For the text-containing cell, return its midpoint in (X, Y) coordinate format. 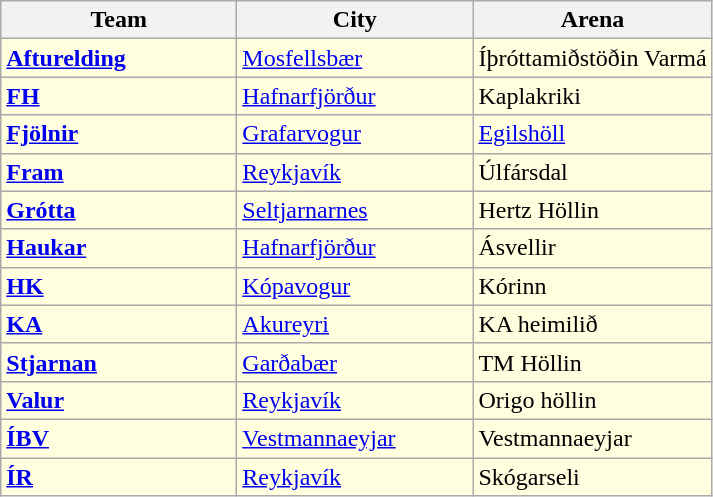
FH (119, 96)
Stjarnan (119, 362)
Hertz Höllin (592, 210)
Kórinn (592, 286)
Valur (119, 400)
Seltjarnarnes (355, 210)
Mosfellsbær (355, 58)
KA (119, 324)
Garðabær (355, 362)
Fram (119, 172)
Haukar (119, 248)
HK (119, 286)
TM Höllin (592, 362)
Origo höllin (592, 400)
Fjölnir (119, 134)
Afturelding (119, 58)
Grótta (119, 210)
Ásvellir (592, 248)
Egilshöll (592, 134)
ÍBV (119, 438)
Íþróttamiðstöðin Varmá (592, 58)
Akureyri (355, 324)
Kópavogur (355, 286)
KA heimilið (592, 324)
Grafarvogur (355, 134)
Kaplakriki (592, 96)
Úlfársdal (592, 172)
Team (119, 20)
Skógarseli (592, 477)
Arena (592, 20)
ÍR (119, 477)
City (355, 20)
